Provide the [X, Y] coordinate of the cell's center where the given text is located.  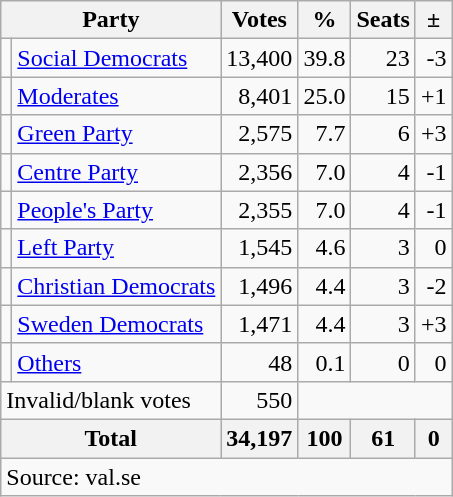
2,575 [260, 134]
-2 [434, 286]
+1 [434, 96]
15 [383, 96]
-3 [434, 58]
Christian Democrats [116, 286]
6 [383, 134]
13,400 [260, 58]
Left Party [116, 248]
48 [260, 362]
Sweden Democrats [116, 324]
Seats [383, 20]
8,401 [260, 96]
Others [116, 362]
Centre Party [116, 172]
2,356 [260, 172]
39.8 [324, 58]
61 [383, 438]
550 [260, 400]
Votes [260, 20]
4.6 [324, 248]
% [324, 20]
1,471 [260, 324]
Total [111, 438]
34,197 [260, 438]
Party [111, 20]
Green Party [116, 134]
Moderates [116, 96]
People's Party [116, 210]
Invalid/blank votes [111, 400]
2,355 [260, 210]
Source: val.se [226, 477]
0.1 [324, 362]
100 [324, 438]
23 [383, 58]
25.0 [324, 96]
± [434, 20]
1,545 [260, 248]
1,496 [260, 286]
7.7 [324, 134]
Social Democrats [116, 58]
